Determine the [x, y] coordinate at the center of the cell enclosing the given text.  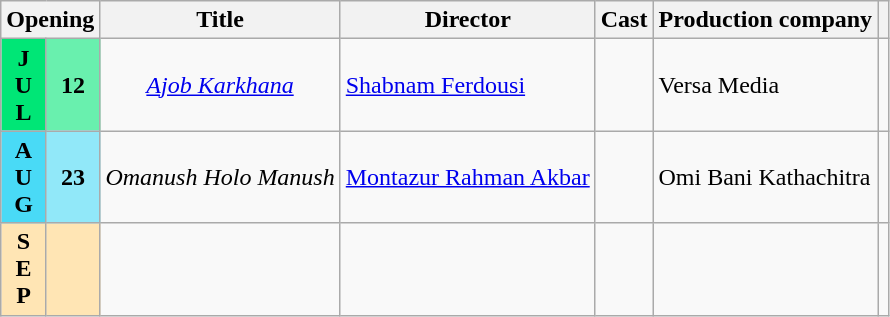
Omanush Holo Manush [220, 177]
Title [220, 20]
23 [73, 177]
JUL [24, 85]
Opening [50, 20]
Omi Bani Kathachitra [766, 177]
SEP [24, 269]
Shabnam Ferdousi [468, 85]
AUG [24, 177]
Montazur Rahman Akbar [468, 177]
Cast [624, 20]
Ajob Karkhana [220, 85]
Director [468, 20]
Versa Media [766, 85]
Production company [766, 20]
12 [73, 85]
